Locate the cell with the specified text and output its (X, Y) center coordinate. 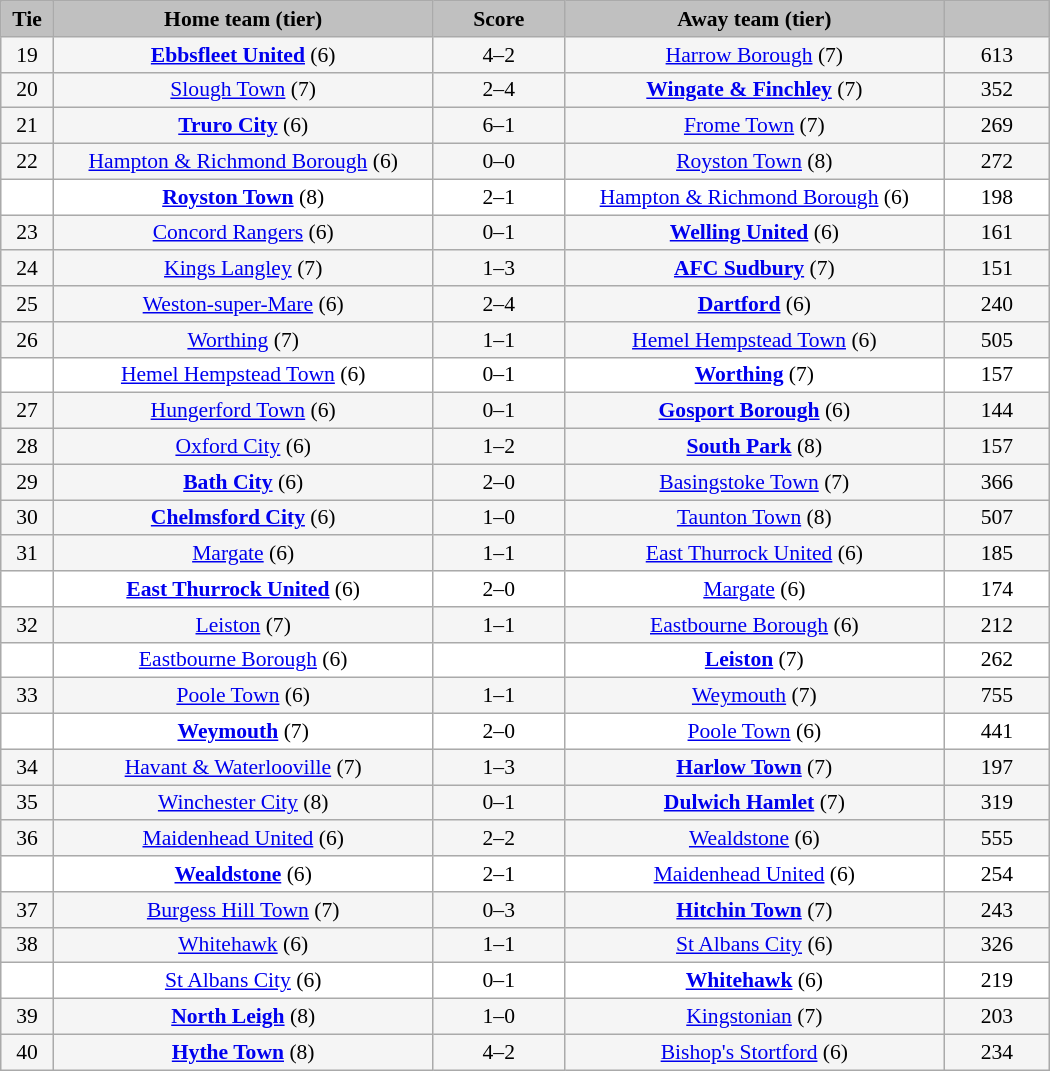
31 (27, 554)
Burgess Hill Town (7) (243, 910)
240 (996, 304)
Harlow Town (7) (754, 767)
441 (996, 732)
33 (27, 696)
254 (996, 874)
32 (27, 625)
144 (996, 411)
219 (996, 981)
Dulwich Hamlet (7) (754, 803)
366 (996, 482)
24 (27, 269)
243 (996, 910)
755 (996, 696)
174 (996, 589)
Slough Town (7) (243, 90)
505 (996, 340)
Harrow Borough (7) (754, 55)
26 (27, 340)
Hythe Town (8) (243, 1052)
262 (996, 660)
Wingate & Finchley (7) (754, 90)
Hitchin Town (7) (754, 910)
Ebbsfleet United (6) (243, 55)
19 (27, 55)
Taunton Town (8) (754, 518)
Basingstoke Town (7) (754, 482)
319 (996, 803)
Frome Town (7) (754, 126)
Home team (tier) (243, 19)
Hungerford Town (6) (243, 411)
22 (27, 162)
28 (27, 447)
203 (996, 1017)
Havant & Waterlooville (7) (243, 767)
40 (27, 1052)
613 (996, 55)
Away team (tier) (754, 19)
Bath City (6) (243, 482)
37 (27, 910)
161 (996, 233)
21 (27, 126)
234 (996, 1052)
2–2 (498, 839)
Concord Rangers (6) (243, 233)
0–3 (498, 910)
272 (996, 162)
185 (996, 554)
Gosport Borough (6) (754, 411)
North Leigh (8) (243, 1017)
352 (996, 90)
20 (27, 90)
197 (996, 767)
Weston-super-Mare (6) (243, 304)
Kings Langley (7) (243, 269)
38 (27, 945)
30 (27, 518)
Bishop's Stortford (6) (754, 1052)
212 (996, 625)
29 (27, 482)
507 (996, 518)
34 (27, 767)
Oxford City (6) (243, 447)
1–2 (498, 447)
Winchester City (8) (243, 803)
25 (27, 304)
198 (996, 197)
Dartford (6) (754, 304)
23 (27, 233)
555 (996, 839)
AFC Sudbury (7) (754, 269)
Score (498, 19)
0–0 (498, 162)
Kingstonian (7) (754, 1017)
269 (996, 126)
326 (996, 945)
South Park (8) (754, 447)
Truro City (6) (243, 126)
151 (996, 269)
27 (27, 411)
Tie (27, 19)
36 (27, 839)
Chelmsford City (6) (243, 518)
35 (27, 803)
39 (27, 1017)
Welling United (6) (754, 233)
6–1 (498, 126)
